From the cell containing the given text, extract its center point as [x, y] coordinate. 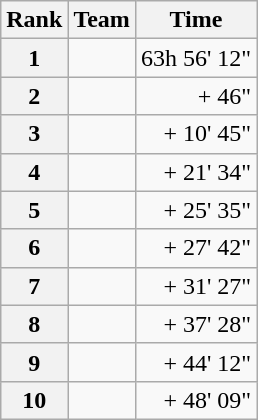
+ 27' 42" [196, 248]
10 [34, 400]
63h 56' 12" [196, 58]
2 [34, 96]
+ 31' 27" [196, 286]
+ 37' 28" [196, 324]
+ 21' 34" [196, 172]
9 [34, 362]
Time [196, 20]
4 [34, 172]
+ 48' 09" [196, 400]
3 [34, 134]
5 [34, 210]
+ 44' 12" [196, 362]
+ 46" [196, 96]
Rank [34, 20]
6 [34, 248]
1 [34, 58]
+ 25' 35" [196, 210]
8 [34, 324]
7 [34, 286]
Team [102, 20]
+ 10' 45" [196, 134]
